Return the (x, y) coordinate for the center point of the cell that contains the specified text.  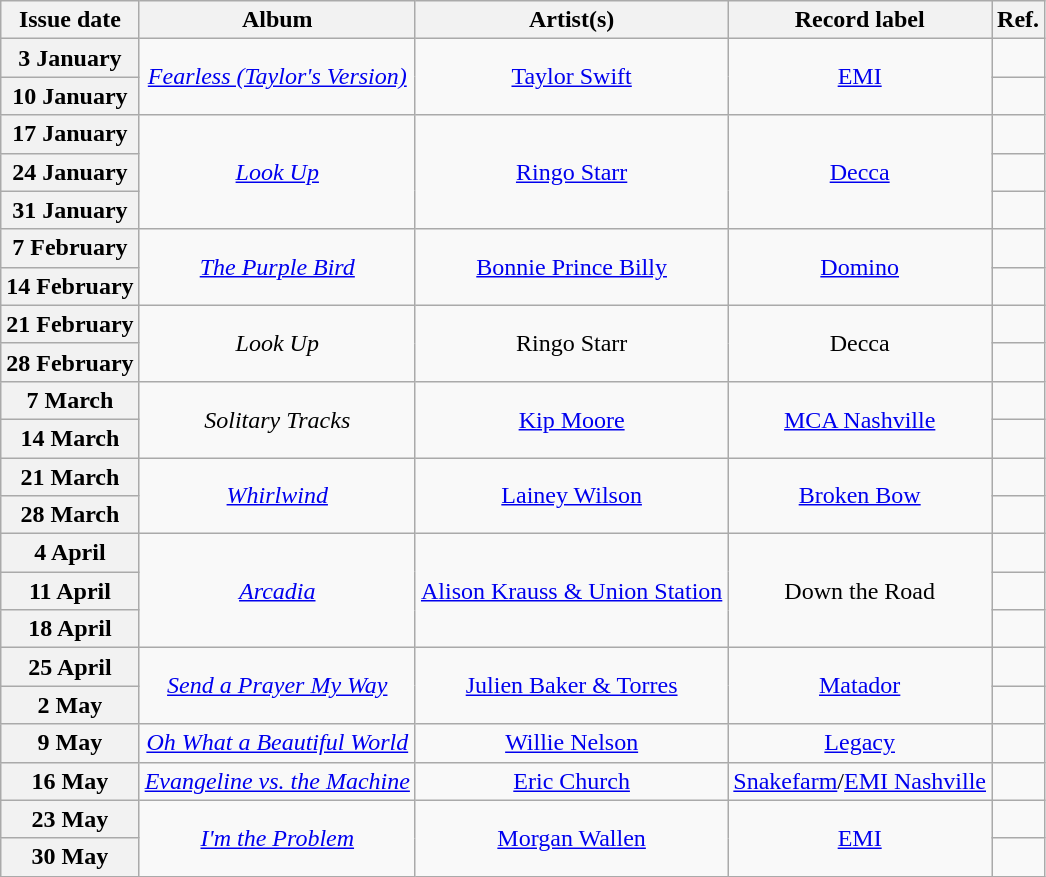
Ref. (1018, 20)
Issue date (70, 20)
Record label (860, 20)
The Purple Bird (277, 267)
Artist(s) (571, 20)
Alison Krauss & Union Station (571, 591)
Willie Nelson (571, 743)
Bonnie Prince Billy (571, 267)
7 February (70, 248)
2 May (70, 705)
14 February (70, 286)
Taylor Swift (571, 77)
MCA Nashville (860, 419)
3 January (70, 58)
Fearless (Taylor's Version) (277, 77)
Arcadia (277, 591)
14 March (70, 438)
Matador (860, 686)
21 March (70, 477)
28 February (70, 362)
Eric Church (571, 781)
21 February (70, 324)
Evangeline vs. the Machine (277, 781)
Kip Moore (571, 419)
Snakefarm/EMI Nashville (860, 781)
Whirlwind (277, 496)
10 January (70, 96)
4 April (70, 553)
9 May (70, 743)
24 January (70, 172)
Down the Road (860, 591)
30 May (70, 857)
I'm the Problem (277, 838)
Lainey Wilson (571, 496)
17 January (70, 134)
Legacy (860, 743)
18 April (70, 629)
25 April (70, 667)
7 March (70, 400)
23 May (70, 819)
11 April (70, 591)
Album (277, 20)
16 May (70, 781)
28 March (70, 515)
Morgan Wallen (571, 838)
31 January (70, 210)
Domino (860, 267)
Broken Bow (860, 496)
Oh What a Beautiful World (277, 743)
Julien Baker & Torres (571, 686)
Send a Prayer My Way (277, 686)
Solitary Tracks (277, 419)
